Detect which cell encompasses the target text, then output its [X, Y] center coordinate. 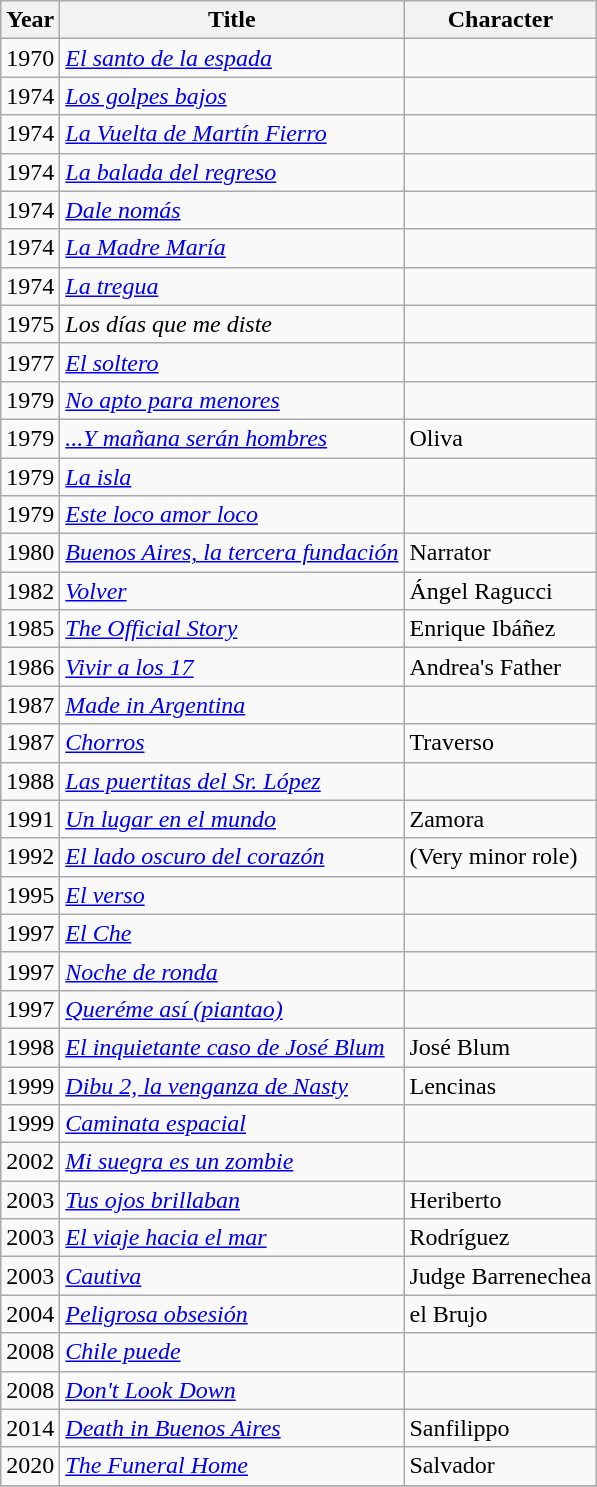
Rodríguez [500, 1238]
Peligrosa obsesión [232, 1314]
Vivir a los 17 [232, 667]
Dibu 2, la venganza de Nasty [232, 1085]
1995 [30, 895]
Volver [232, 591]
Buenos Aires, la tercera fundación [232, 553]
The Official Story [232, 629]
Made in Argentina [232, 705]
La Vuelta de Martín Fierro [232, 134]
Chile puede [232, 1352]
Este loco amor loco [232, 515]
Caminata espacial [232, 1124]
Oliva [500, 438]
Character [500, 20]
1980 [30, 553]
Traverso [500, 743]
Las puertitas del Sr. López [232, 781]
Chorros [232, 743]
Sanfilippo [500, 1428]
1977 [30, 362]
Dale nomás [232, 210]
Title [232, 20]
El viaje hacia el mar [232, 1238]
1991 [30, 819]
1985 [30, 629]
...Y mañana serán hombres [232, 438]
Zamora [500, 819]
José Blum [500, 1047]
Noche de ronda [232, 971]
el Brujo [500, 1314]
1988 [30, 781]
Lencinas [500, 1085]
The Funeral Home [232, 1466]
1998 [30, 1047]
La tregua [232, 286]
Judge Barrenechea [500, 1276]
Death in Buenos Aires [232, 1428]
2004 [30, 1314]
El santo de la espada [232, 58]
2014 [30, 1428]
2002 [30, 1162]
Enrique Ibáñez [500, 629]
Mi suegra es un zombie [232, 1162]
Ángel Ragucci [500, 591]
Salvador [500, 1466]
1986 [30, 667]
1970 [30, 58]
Cautiva [232, 1276]
Andrea's Father [500, 667]
1982 [30, 591]
Los golpes bajos [232, 96]
2020 [30, 1466]
El verso [232, 895]
1992 [30, 857]
Un lugar en el mundo [232, 819]
Heriberto [500, 1200]
El Che [232, 933]
No apto para menores [232, 400]
La Madre María [232, 248]
Queréme así (piantao) [232, 1009]
Los días que me diste [232, 324]
La balada del regreso [232, 172]
1975 [30, 324]
(Very minor role) [500, 857]
El inquietante caso de José Blum [232, 1047]
Year [30, 20]
El lado oscuro del corazón [232, 857]
Don't Look Down [232, 1390]
Tus ojos brillaban [232, 1200]
El soltero [232, 362]
Narrator [500, 553]
La isla [232, 477]
